Capture the cell that displays the provided text and extract its [x, y] central coordinate. 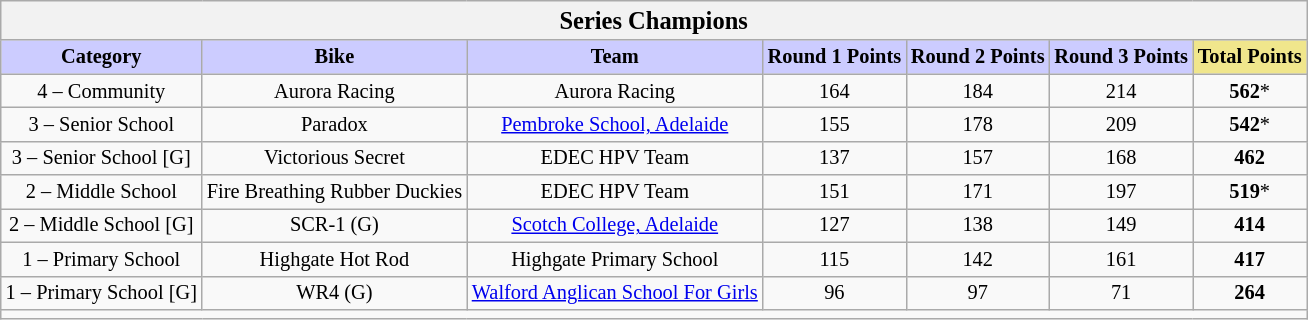
Walford Anglican School For Girls [615, 293]
96 [834, 293]
168 [1120, 158]
Pembroke School, Adelaide [615, 124]
Team [615, 57]
2 – Middle School [102, 192]
214 [1120, 91]
209 [1120, 124]
164 [834, 91]
417 [1250, 259]
184 [978, 91]
138 [978, 225]
1 – Primary School [102, 259]
519* [1250, 192]
149 [1120, 225]
155 [834, 124]
157 [978, 158]
115 [834, 259]
151 [834, 192]
264 [1250, 293]
171 [978, 192]
137 [834, 158]
Bike [334, 57]
2 – Middle School [G] [102, 225]
414 [1250, 225]
71 [1120, 293]
Round 3 Points [1120, 57]
462 [1250, 158]
Total Points [1250, 57]
Fire Breathing Rubber Duckies [334, 192]
3 – Senior School [102, 124]
Highgate Hot Rod [334, 259]
4 – Community [102, 91]
127 [834, 225]
178 [978, 124]
WR4 (G) [334, 293]
142 [978, 259]
SCR-1 (G) [334, 225]
Paradox [334, 124]
97 [978, 293]
Round 2 Points [978, 57]
Round 1 Points [834, 57]
Scotch College, Adelaide [615, 225]
1 – Primary School [G] [102, 293]
Victorious Secret [334, 158]
161 [1120, 259]
542* [1250, 124]
197 [1120, 192]
Category [102, 57]
3 – Senior School [G] [102, 158]
562* [1250, 91]
Highgate Primary School [615, 259]
Series Champions [654, 20]
